Return the (x, y) coordinate for the center point of the cell that contains the specified text.  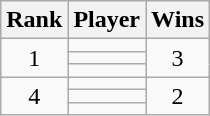
1 (34, 58)
Player (107, 20)
Wins (178, 20)
4 (34, 96)
3 (178, 58)
Rank (34, 20)
2 (178, 96)
